Detect which cell encompasses the target text, then output its (X, Y) center coordinate. 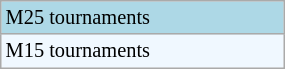
M15 tournaments (142, 51)
M25 tournaments (142, 17)
